Detect which cell encompasses the target text, then output its (X, Y) center coordinate. 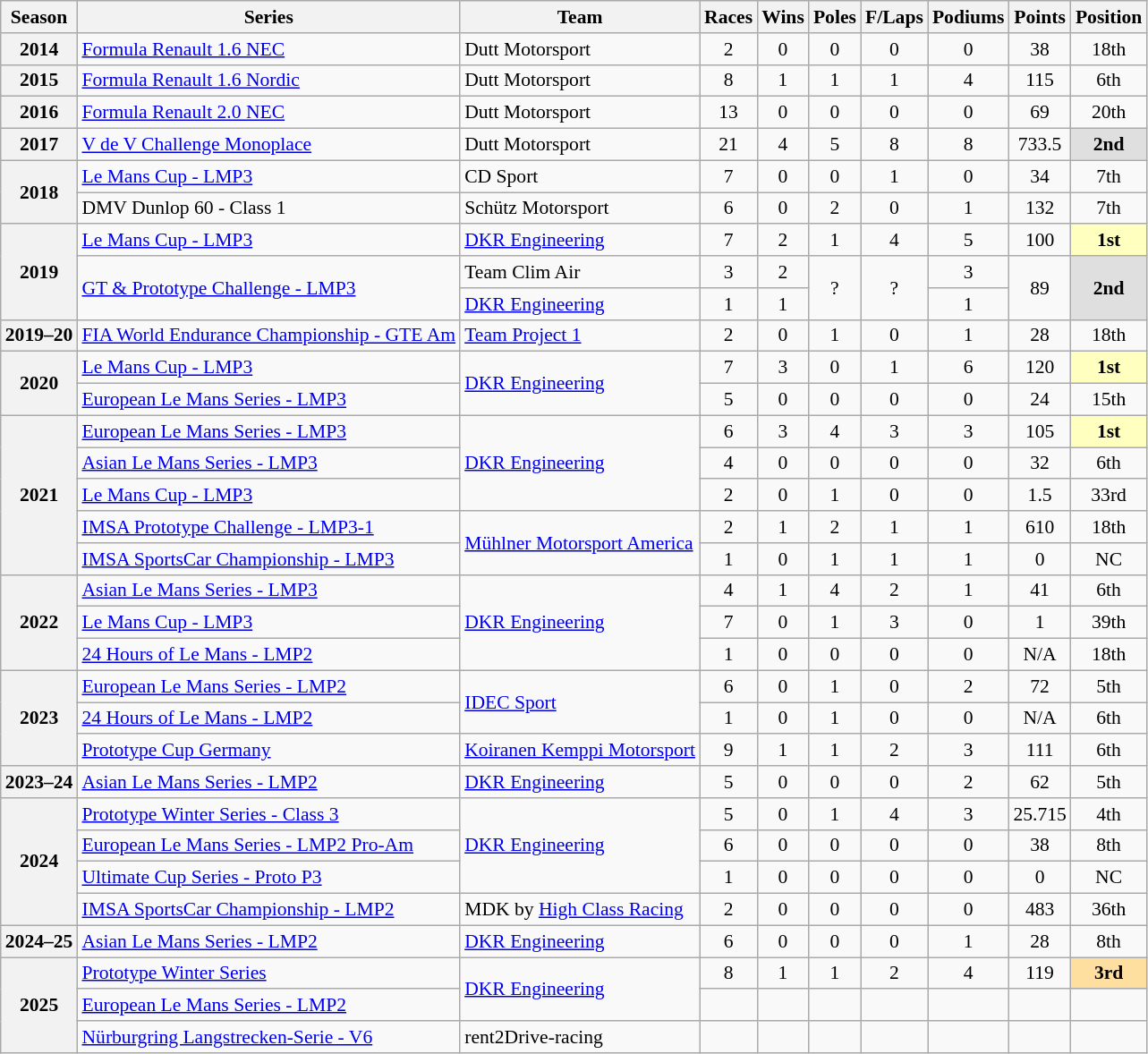
132 (1040, 208)
Mühlner Motorsport America (580, 542)
Prototype Winter Series - Class 3 (268, 814)
Formula Renault 2.0 NEC (268, 113)
2018 (39, 191)
Poles (835, 17)
4th (1109, 814)
DMV Dunlop 60 - Class 1 (268, 208)
Podiums (968, 17)
24 (1040, 400)
Nürburgring Langstrecken-Serie - V6 (268, 1037)
F/Laps (895, 17)
119 (1040, 973)
115 (1040, 81)
1.5 (1040, 496)
2021 (39, 495)
Prototype Winter Series (268, 973)
100 (1040, 241)
2020 (39, 383)
European Le Mans Series - LMP2 Pro-Am (268, 846)
21 (728, 145)
483 (1040, 910)
IMSA SportsCar Championship - LMP2 (268, 910)
V de V Challenge Monoplace (268, 145)
2022 (39, 623)
72 (1040, 686)
2023–24 (39, 782)
2014 (39, 49)
Prototype Cup Germany (268, 751)
69 (1040, 113)
Team Clim Air (580, 272)
2024–25 (39, 941)
13 (728, 113)
Wins (783, 17)
Races (728, 17)
2025 (39, 1006)
Points (1040, 17)
41 (1040, 591)
rent2Drive-racing (580, 1037)
FIA World Endurance Championship - GTE Am (268, 336)
IMSA Prototype Challenge - LMP3-1 (268, 527)
Team Project 1 (580, 336)
CD Sport (580, 176)
Koiranen Kemppi Motorsport (580, 751)
GT & Prototype Challenge - LMP3 (268, 288)
89 (1040, 288)
MDK by High Class Racing (580, 910)
610 (1040, 527)
15th (1109, 400)
111 (1040, 751)
2024 (39, 862)
Team (580, 17)
36th (1109, 910)
Ultimate Cup Series - Proto P3 (268, 878)
2015 (39, 81)
34 (1040, 176)
733.5 (1040, 145)
33rd (1109, 496)
3rd (1109, 973)
2017 (39, 145)
Season (39, 17)
IMSA SportsCar Championship - LMP3 (268, 559)
2016 (39, 113)
105 (1040, 431)
120 (1040, 368)
25.715 (1040, 814)
9 (728, 751)
20th (1109, 113)
32 (1040, 463)
Position (1109, 17)
2023 (39, 718)
Series (268, 17)
IDEC Sport (580, 701)
2019 (39, 272)
39th (1109, 623)
62 (1040, 782)
2019–20 (39, 336)
Schütz Motorsport (580, 208)
Formula Renault 1.6 NEC (268, 49)
Formula Renault 1.6 Nordic (268, 81)
